From the cell containing the given text, extract its center point as [x, y] coordinate. 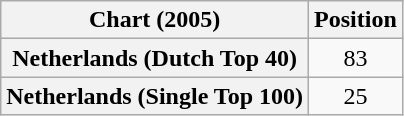
Netherlands (Dutch Top 40) [155, 58]
Netherlands (Single Top 100) [155, 96]
Position [356, 20]
83 [356, 58]
Chart (2005) [155, 20]
25 [356, 96]
